Capture the cell that displays the provided text and extract its (X, Y) central coordinate. 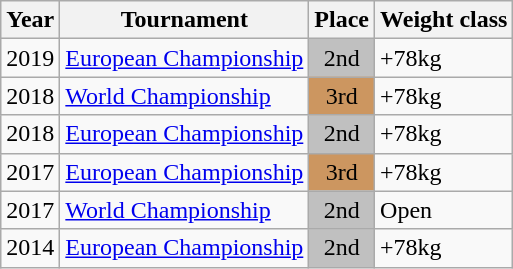
Weight class (444, 20)
2019 (30, 58)
Tournament (184, 20)
Year (30, 20)
2014 (30, 248)
Place (342, 20)
Open (444, 210)
